Identify which cell holds the provided text, then report its (x, y) central coordinate. 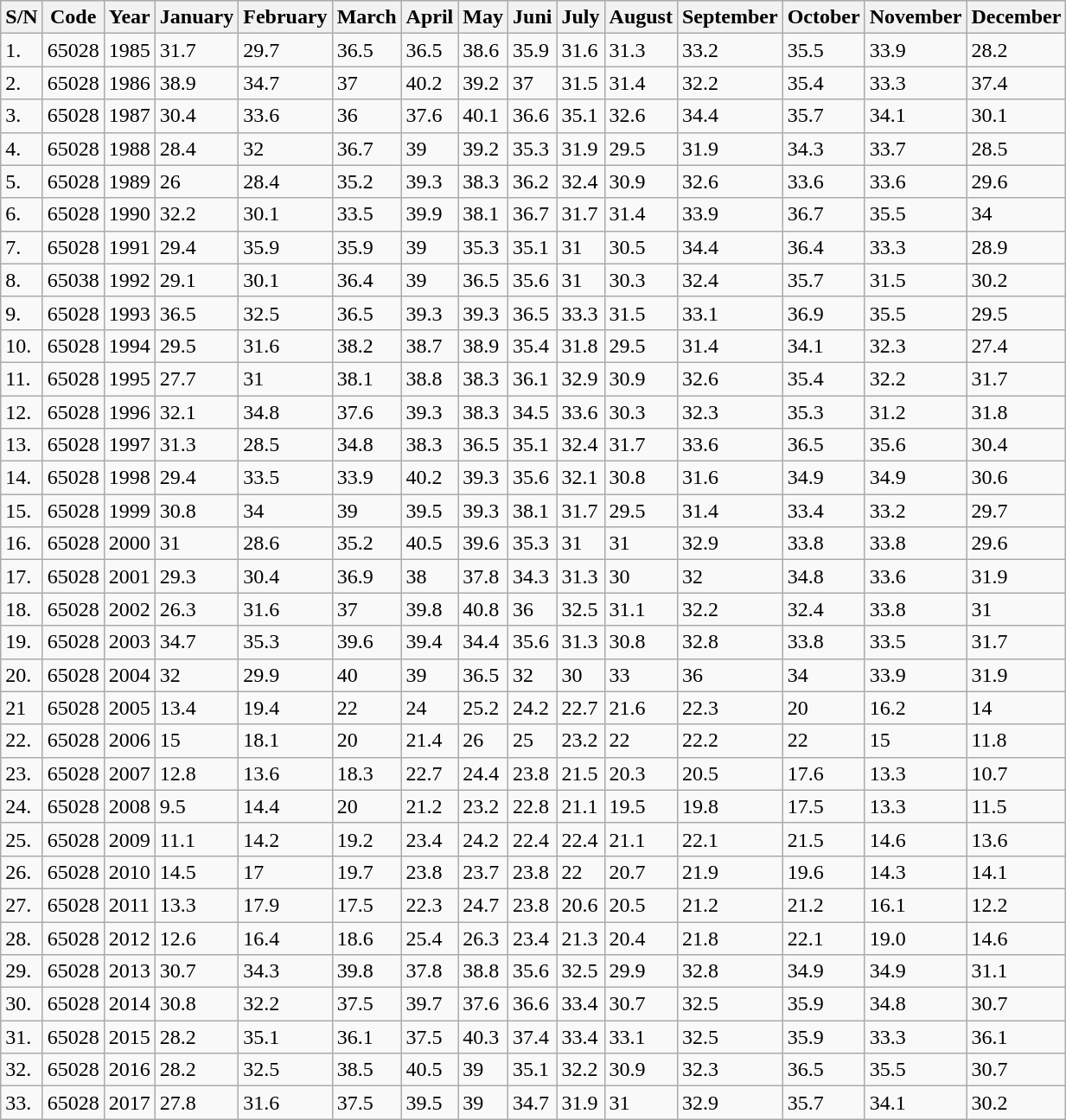
January (196, 17)
2004 (130, 675)
30. (22, 1004)
12. (22, 412)
S/N (22, 17)
19.7 (367, 872)
18.3 (367, 773)
14.5 (196, 872)
19.4 (285, 708)
Code (73, 17)
31.2 (916, 412)
30.5 (641, 247)
11.5 (1017, 806)
1991 (130, 247)
24.7 (483, 905)
38.6 (483, 50)
1999 (130, 511)
12.8 (196, 773)
11.1 (196, 839)
19.5 (641, 806)
29.3 (196, 576)
1985 (130, 50)
20. (22, 675)
19.8 (730, 806)
2016 (130, 1070)
1998 (130, 478)
40 (367, 675)
21.9 (730, 872)
1988 (130, 149)
34.5 (533, 412)
39.4 (430, 642)
19.2 (367, 839)
31. (22, 1037)
24. (22, 806)
21 (22, 708)
28.6 (285, 544)
10.7 (1017, 773)
27.7 (196, 379)
18.1 (285, 741)
32. (22, 1070)
38.5 (367, 1070)
38 (430, 576)
Year (130, 17)
11.8 (1017, 741)
1986 (130, 83)
November (916, 17)
17 (285, 872)
May (483, 17)
14.2 (285, 839)
2008 (130, 806)
2000 (130, 544)
14 (1017, 708)
23.7 (483, 872)
27.4 (1017, 346)
20.6 (581, 905)
15. (22, 511)
7. (22, 247)
25.4 (430, 938)
4. (22, 149)
2. (22, 83)
December (1017, 17)
65038 (73, 280)
21.8 (730, 938)
9.5 (196, 806)
18. (22, 609)
8. (22, 280)
1992 (130, 280)
28. (22, 938)
2003 (130, 642)
April (430, 17)
27. (22, 905)
22. (22, 741)
25 (533, 741)
2006 (130, 741)
33.7 (916, 149)
August (641, 17)
26. (22, 872)
2010 (130, 872)
2015 (130, 1037)
24 (430, 708)
29. (22, 971)
25.2 (483, 708)
14. (22, 478)
16.1 (916, 905)
2009 (130, 839)
6. (22, 214)
1997 (130, 445)
38.7 (430, 346)
10. (22, 346)
14.4 (285, 806)
24.4 (483, 773)
28.9 (1017, 247)
21.4 (430, 741)
22.8 (533, 806)
February (285, 17)
29.1 (196, 280)
27.8 (196, 1103)
20.3 (641, 773)
12.2 (1017, 905)
3. (22, 116)
21.6 (641, 708)
2014 (130, 1004)
2002 (130, 609)
1990 (130, 214)
19.0 (916, 938)
1995 (130, 379)
17. (22, 576)
19.6 (823, 872)
12.6 (196, 938)
2012 (130, 938)
22.2 (730, 741)
2011 (130, 905)
Juni (533, 17)
2001 (130, 576)
2005 (130, 708)
17.6 (823, 773)
2007 (130, 773)
5. (22, 181)
1993 (130, 313)
20.7 (641, 872)
40.3 (483, 1037)
19. (22, 642)
16.4 (285, 938)
1996 (130, 412)
38.2 (367, 346)
13. (22, 445)
14.3 (916, 872)
36.2 (533, 181)
33 (641, 675)
October (823, 17)
July (581, 17)
1994 (130, 346)
1987 (130, 116)
21.3 (581, 938)
17.9 (285, 905)
20.4 (641, 938)
30.6 (1017, 478)
1989 (130, 181)
September (730, 17)
14.1 (1017, 872)
2017 (130, 1103)
13.4 (196, 708)
March (367, 17)
9. (22, 313)
18.6 (367, 938)
23. (22, 773)
40.1 (483, 116)
40.8 (483, 609)
16. (22, 544)
1. (22, 50)
2013 (130, 971)
39.9 (430, 214)
33. (22, 1103)
11. (22, 379)
16.2 (916, 708)
39.7 (430, 1004)
25. (22, 839)
